Scan for the cell matching the given text and deliver its [x, y] coordinate at center. 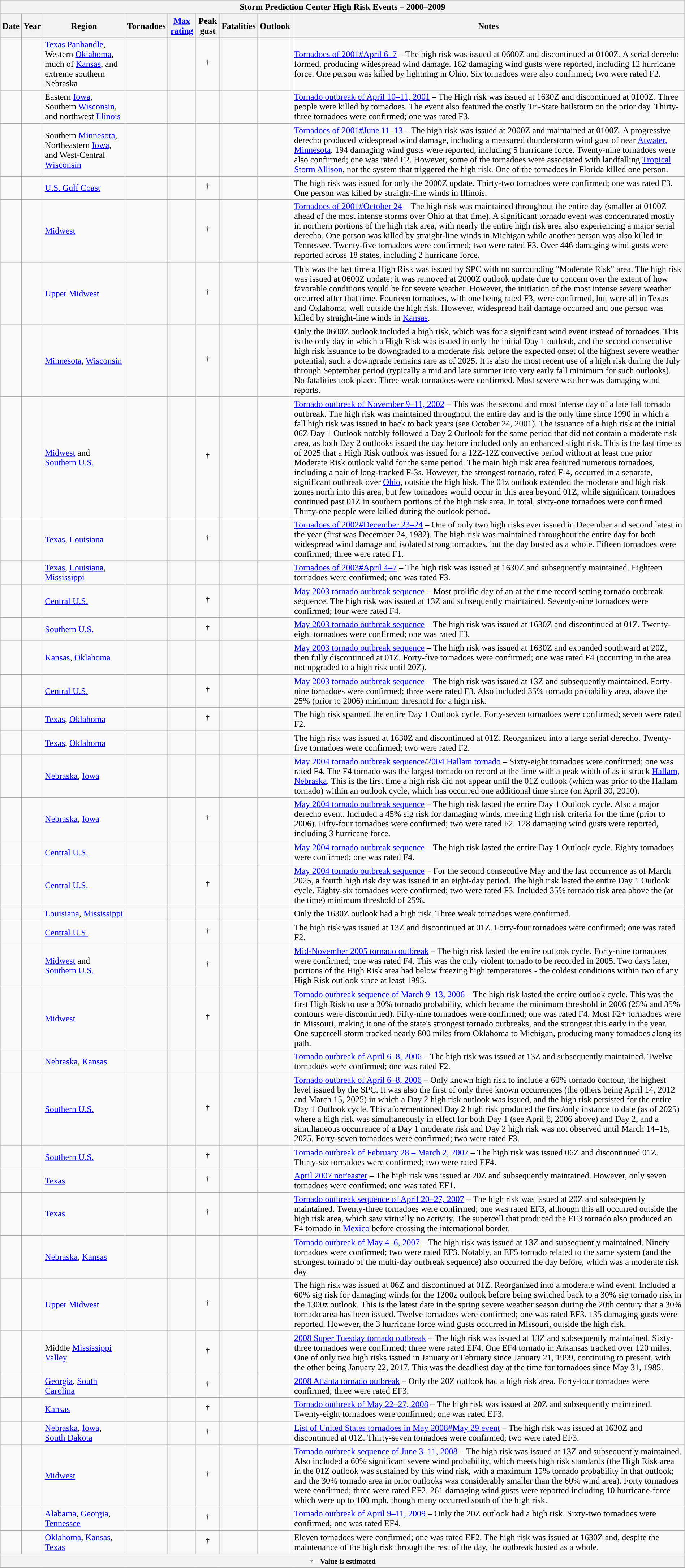
Tornadoes of 2003#April 4–7 – The high risk was issued at 1630Z and subsequently maintained. Eighteen tornadoes were confirmed; one was rated F3. [488, 573]
The high risk was issued at 13Z and discontinued at 01Z. Forty-four tornadoes were confirmed; one was rated F2. [488, 932]
The high risk spanned the entire Day 1 Outlook cycle. Forty-seven tornadoes were confirmed; seven were rated F2. [488, 719]
Tornadoes [146, 26]
April 2007 nor'easter – The high risk was issued at 20Z and subsequently maintained. However, only seven tornadoes were confirmed; one was rated EF1. [488, 1181]
Region [84, 26]
Fatalities [239, 26]
Storm Prediction Center High Risk Events – 2000–2009 [342, 7]
Texas, Louisiana, Mississippi [84, 573]
Nebraska, Iowa, South Dakota [84, 1433]
† – Value is estimated [342, 1561]
U.S. Gulf Coast [84, 188]
Tornado outbreak of April 6–8, 2006 – The high risk was issued at 13Z and subsequently maintained. Twelve tornadoes were confirmed; one was rated F2. [488, 1061]
Notes [488, 26]
Alabama, Georgia, Tennessee [84, 1519]
Only the 1630Z outlook had a high risk. Three weak tornadoes were confirmed. [488, 914]
Texas Panhandle, Western Oklahoma, much of Kansas, and extreme southern Nebraska [84, 64]
Kansas [84, 1410]
Minnesota, Wisconsin [84, 361]
Year [33, 26]
Outlook [275, 26]
Peak gust [208, 26]
Tornado outbreak of April 9–11, 2009 – Only the 20Z outlook had a high risk. Sixty-two tornadoes were confirmed; one was rated EF4. [488, 1519]
Southern Minnesota, Northeastern Iowa, and West-Central Wisconsin [84, 150]
May 2004 tornado outbreak sequence – The high risk lasted the entire Day 1 Outlook cycle. Eighty tornadoes were confirmed; one was rated F4. [488, 852]
Middle Mississippi Valley [84, 1352]
Louisiana, Mississippi [84, 914]
Texas, Louisiana [84, 539]
Eastern Iowa, Southern Wisconsin, and northwest Illinois [84, 107]
Oklahoma, Kansas, Texas [84, 1542]
Kansas, Oklahoma [84, 658]
Date [11, 26]
Max rating [182, 26]
Georgia, South Carolina [84, 1386]
2008 Atlanta tornado outbreak – Only the 20Z outlook had a high risk area. Forty-four tornadoes were confirmed; three were rated EF3. [488, 1386]
